Capture the cell that displays the provided text and extract its [X, Y] central coordinate. 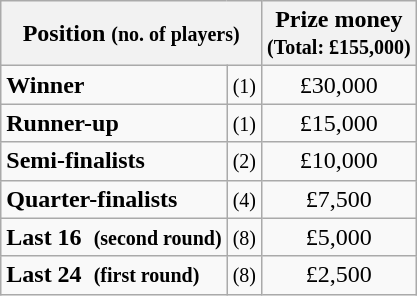
Winner [114, 85]
£10,000 [338, 161]
£7,500 [338, 199]
Position (no. of players) [132, 34]
Last 16 (second round) [114, 237]
£15,000 [338, 123]
(4) [244, 199]
£2,500 [338, 275]
Quarter-finalists [114, 199]
Last 24 (first round) [114, 275]
Runner-up [114, 123]
Prize money(Total: £155,000) [338, 34]
£30,000 [338, 85]
£5,000 [338, 237]
Semi-finalists [114, 161]
(2) [244, 161]
